Output the [X, Y] coordinate of the center of the cell containing the given text.  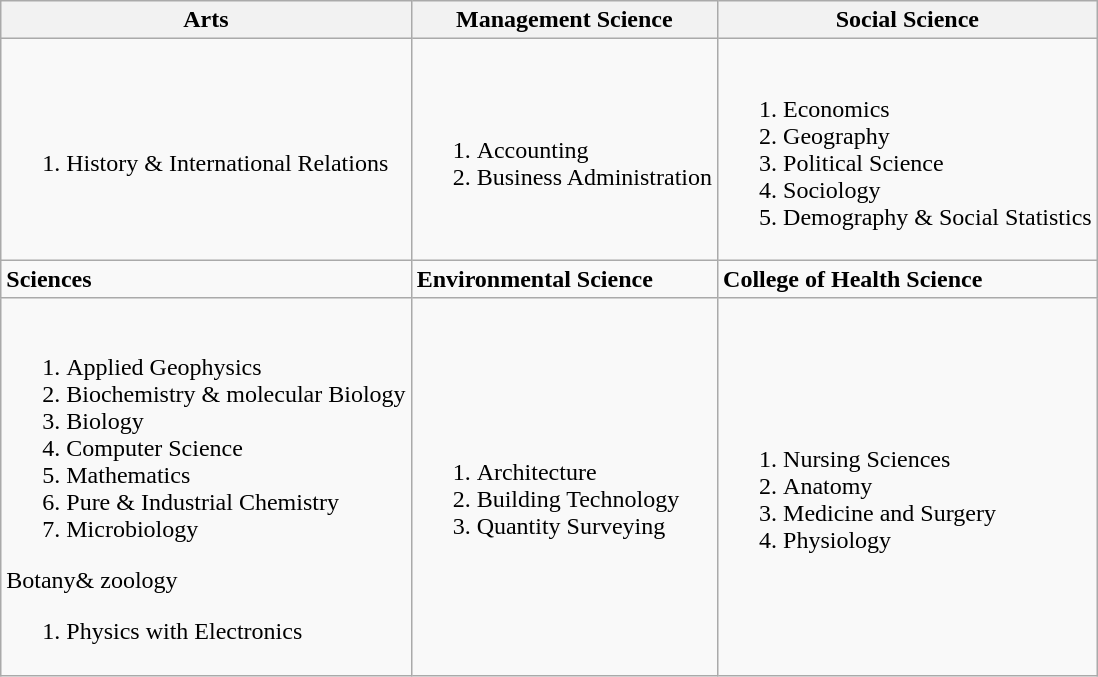
Management Science [564, 20]
Social Science [908, 20]
Sciences [206, 279]
History & International Relations [206, 150]
Nursing SciencesAnatomyMedicine and SurgeryPhysiology [908, 486]
ArchitectureBuilding TechnologyQuantity Surveying [564, 486]
AccountingBusiness Administration [564, 150]
Environmental Science [564, 279]
College of Health Science [908, 279]
Arts [206, 20]
EconomicsGeographyPolitical ScienceSociologyDemography & Social Statistics [908, 150]
